Find where the given text appears and provide that cell's center as (X, Y) coordinate. 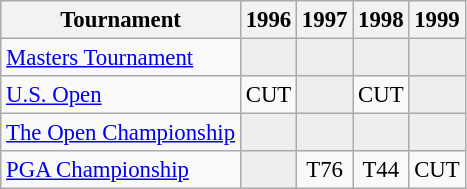
The Open Championship (121, 133)
1998 (381, 20)
T44 (381, 170)
1996 (268, 20)
1999 (437, 20)
T76 (325, 170)
1997 (325, 20)
PGA Championship (121, 170)
U.S. Open (121, 95)
Tournament (121, 20)
Masters Tournament (121, 58)
